Output the (x, y) coordinate of the center of the cell containing the given text.  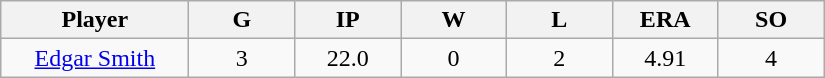
Player (95, 20)
W (454, 20)
4.91 (665, 58)
IP (348, 20)
4 (771, 58)
Edgar Smith (95, 58)
SO (771, 20)
G (242, 20)
22.0 (348, 58)
L (559, 20)
2 (559, 58)
3 (242, 58)
0 (454, 58)
ERA (665, 20)
